Output the [X, Y] coordinate of the center of the cell containing the given text.  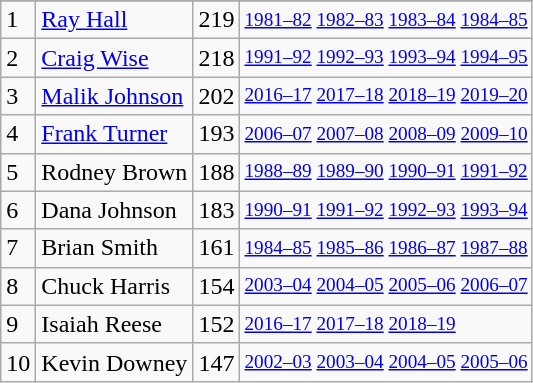
1984–85 1985–86 1986–87 1987–88 [386, 248]
183 [216, 210]
219 [216, 20]
1981–82 1982–83 1983–84 1984–85 [386, 20]
1991–92 1992–93 1993–94 1994–95 [386, 58]
Malik Johnson [114, 96]
2016–17 2017–18 2018–19 2019–20 [386, 96]
2 [18, 58]
188 [216, 172]
8 [18, 286]
1990–91 1991–92 1992–93 1993–94 [386, 210]
2002–03 2003–04 2004–05 2005–06 [386, 362]
218 [216, 58]
Kevin Downey [114, 362]
152 [216, 324]
2003–04 2004–05 2005–06 2006–07 [386, 286]
Dana Johnson [114, 210]
161 [216, 248]
2006–07 2007–08 2008–09 2009–10 [386, 134]
193 [216, 134]
5 [18, 172]
1988–89 1989–90 1990–91 1991–92 [386, 172]
2016–17 2017–18 2018–19 [386, 324]
1 [18, 20]
Ray Hall [114, 20]
6 [18, 210]
Brian Smith [114, 248]
10 [18, 362]
4 [18, 134]
Rodney Brown [114, 172]
9 [18, 324]
154 [216, 286]
Chuck Harris [114, 286]
Isaiah Reese [114, 324]
7 [18, 248]
Craig Wise [114, 58]
3 [18, 96]
Frank Turner [114, 134]
202 [216, 96]
147 [216, 362]
